Locate the cell with the specified text and output its [x, y] center coordinate. 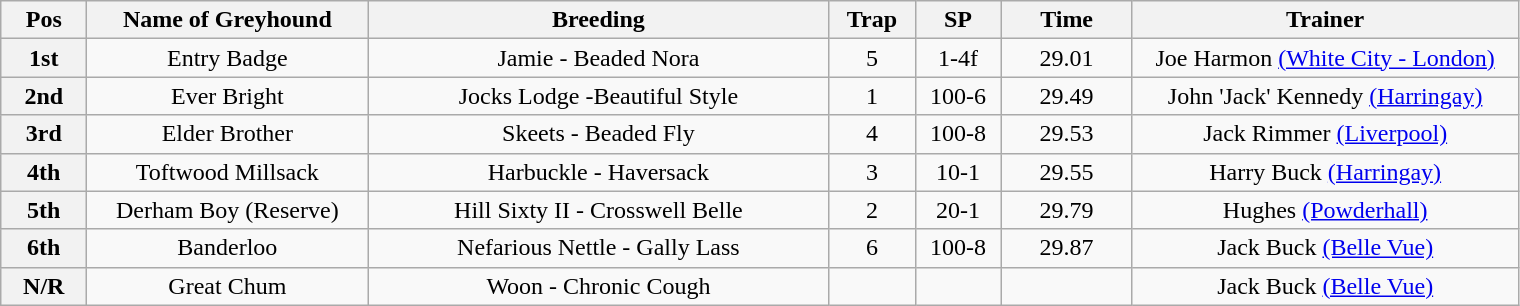
2nd [44, 96]
Jamie - Beaded Nora [598, 58]
5 [872, 58]
Woon - Chronic Cough [598, 286]
100-6 [958, 96]
3 [872, 172]
3rd [44, 134]
Jocks Lodge -Beautiful Style [598, 96]
29.55 [1066, 172]
20-1 [958, 210]
5th [44, 210]
10-1 [958, 172]
N/R [44, 286]
Harry Buck (Harringay) [1325, 172]
Harbuckle - Haversack [598, 172]
Name of Greyhound [228, 20]
Jack Rimmer (Liverpool) [1325, 134]
2 [872, 210]
29.79 [1066, 210]
29.01 [1066, 58]
Breeding [598, 20]
Derham Boy (Reserve) [228, 210]
Nefarious Nettle - Gally Lass [598, 248]
SP [958, 20]
Ever Bright [228, 96]
Trainer [1325, 20]
Toftwood Millsack [228, 172]
Elder Brother [228, 134]
Entry Badge [228, 58]
Time [1066, 20]
29.87 [1066, 248]
Pos [44, 20]
Banderloo [228, 248]
29.49 [1066, 96]
Trap [872, 20]
6 [872, 248]
Hughes (Powderhall) [1325, 210]
4 [872, 134]
Great Chum [228, 286]
Skeets - Beaded Fly [598, 134]
1st [44, 58]
Hill Sixty II - Crosswell Belle [598, 210]
6th [44, 248]
1 [872, 96]
1-4f [958, 58]
29.53 [1066, 134]
Joe Harmon (White City - London) [1325, 58]
John 'Jack' Kennedy (Harringay) [1325, 96]
4th [44, 172]
